Output the (x, y) coordinate of the center of the cell containing the given text.  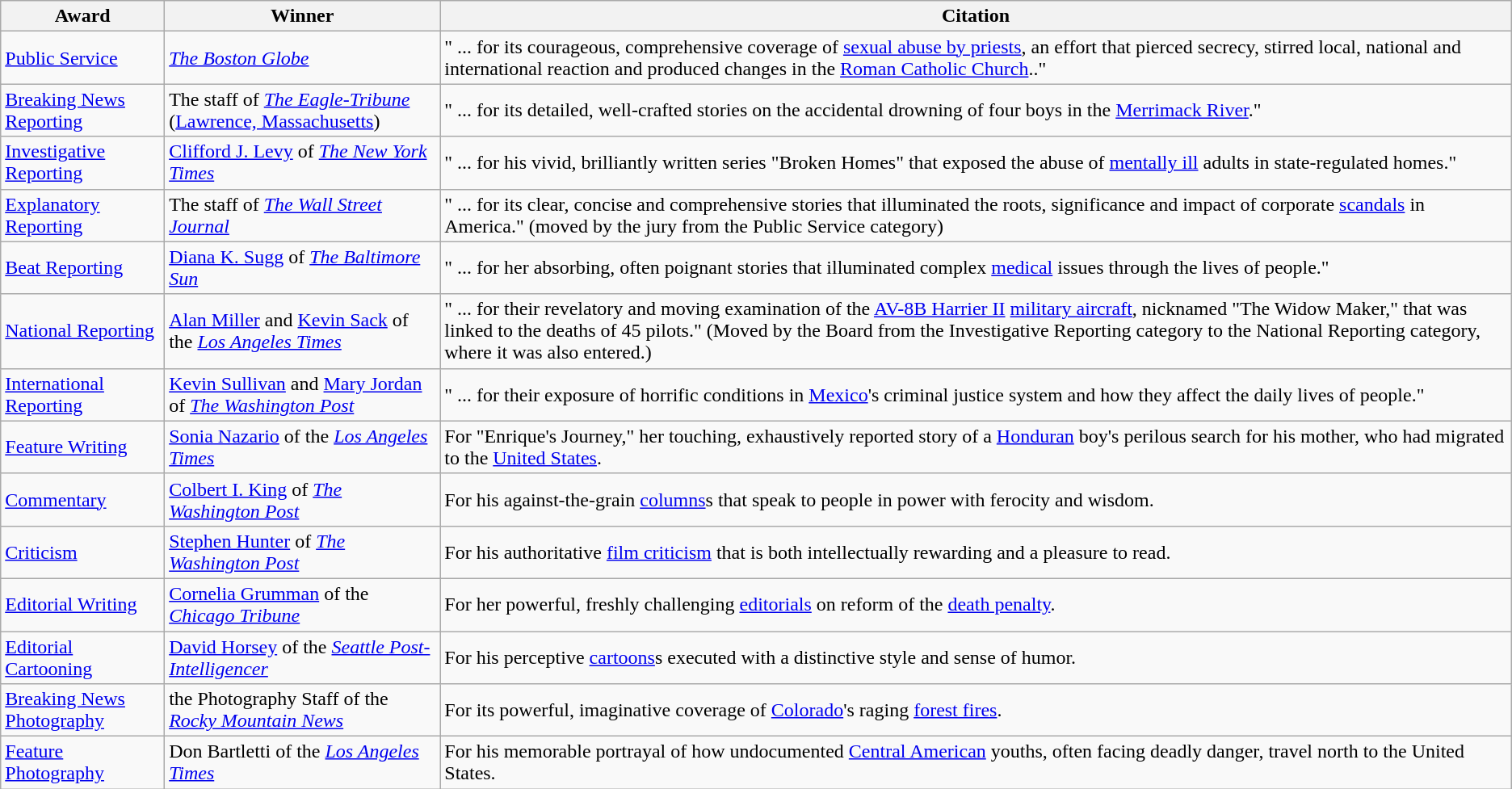
National Reporting (82, 331)
For his memorable portrayal of how undocumented Central American youths, often facing deadly danger, travel north to the United States. (976, 762)
International Reporting (82, 394)
The Boston Globe (302, 58)
Kevin Sullivan and Mary Jordan of The Washington Post (302, 394)
" ... for its detailed, well-crafted stories on the accidental drowning of four boys in the Merrimack River." (976, 110)
" ... for her absorbing, often poignant stories that illuminated complex medical issues through the lives of people." (976, 268)
Don Bartletti of the Los Angeles Times (302, 762)
For its powerful, imaginative coverage of Colorado's raging forest fires. (976, 711)
Clifford J. Levy of The New York Times (302, 163)
The staff of The Wall Street Journal (302, 215)
The staff of The Eagle-Tribune (Lawrence, Massachusetts) (302, 110)
the Photography Staff of the Rocky Mountain News (302, 711)
Feature Writing (82, 447)
For his against-the-grain columnss that speak to people in power with ferocity and wisdom. (976, 499)
Commentary (82, 499)
Cornelia Grumman of the Chicago Tribune (302, 604)
" ... for his vivid, brilliantly written series "Broken Homes" that exposed the abuse of mentally ill adults in state-regulated homes." (976, 163)
David Horsey of the Seattle Post-Intelligencer (302, 657)
Explanatory Reporting (82, 215)
Beat Reporting (82, 268)
Colbert I. King of The Washington Post (302, 499)
Feature Photography (82, 762)
Investigative Reporting (82, 163)
Public Service (82, 58)
Stephen Hunter of The Washington Post (302, 552)
For his authoritative film criticism that is both intellectually rewarding and a pleasure to read. (976, 552)
Winner (302, 16)
Editorial Cartooning (82, 657)
Citation (976, 16)
Breaking News Photography (82, 711)
Criticism (82, 552)
Editorial Writing (82, 604)
Sonia Nazario of the Los Angeles Times (302, 447)
Breaking News Reporting (82, 110)
Award (82, 16)
For his perceptive cartoonss executed with a distinctive style and sense of humor. (976, 657)
" ... for their exposure of horrific conditions in Mexico's criminal justice system and how they affect the daily lives of people." (976, 394)
For her powerful, freshly challenging editorials on reform of the death penalty. (976, 604)
Alan Miller and Kevin Sack of the Los Angeles Times (302, 331)
Diana K. Sugg of The Baltimore Sun (302, 268)
